Provide the [x, y] coordinate of the cell's center where the given text is located.  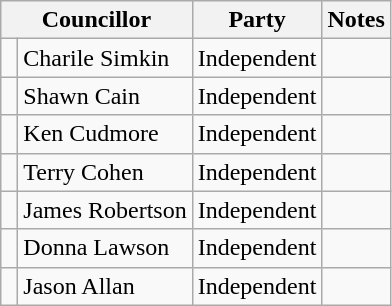
James Robertson [105, 210]
Party [257, 20]
Notes [356, 20]
Ken Cudmore [105, 134]
Donna Lawson [105, 248]
Terry Cohen [105, 172]
Shawn Cain [105, 96]
Jason Allan [105, 286]
Councillor [96, 20]
Charile Simkin [105, 58]
